Capture the cell that displays the provided text and extract its [X, Y] central coordinate. 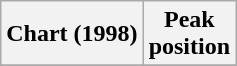
Chart (1998) [72, 34]
Peakposition [189, 34]
